Capture the cell that displays the provided text and extract its [x, y] central coordinate. 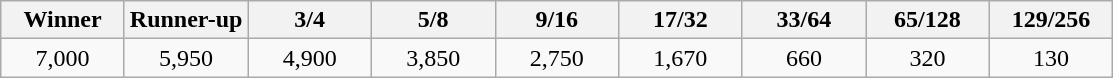
Runner-up [186, 20]
130 [1051, 58]
2,750 [557, 58]
33/64 [804, 20]
5,950 [186, 58]
320 [928, 58]
1,670 [681, 58]
3/4 [310, 20]
9/16 [557, 20]
5/8 [433, 20]
17/32 [681, 20]
129/256 [1051, 20]
660 [804, 58]
Winner [63, 20]
3,850 [433, 58]
65/128 [928, 20]
4,900 [310, 58]
7,000 [63, 58]
